Determine the [x, y] coordinate at the center of the cell enclosing the given text.  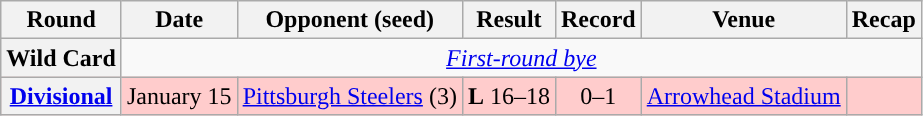
Result [508, 20]
Opponent (seed) [350, 20]
Recap [884, 20]
Arrowhead Stadium [744, 96]
Divisional [62, 96]
Record [598, 20]
First-round bye [521, 58]
Round [62, 20]
0–1 [598, 96]
January 15 [179, 96]
Venue [744, 20]
Wild Card [62, 58]
Pittsburgh Steelers (3) [350, 96]
L 16–18 [508, 96]
Date [179, 20]
